For the text-containing cell, return its midpoint in [X, Y] coordinate format. 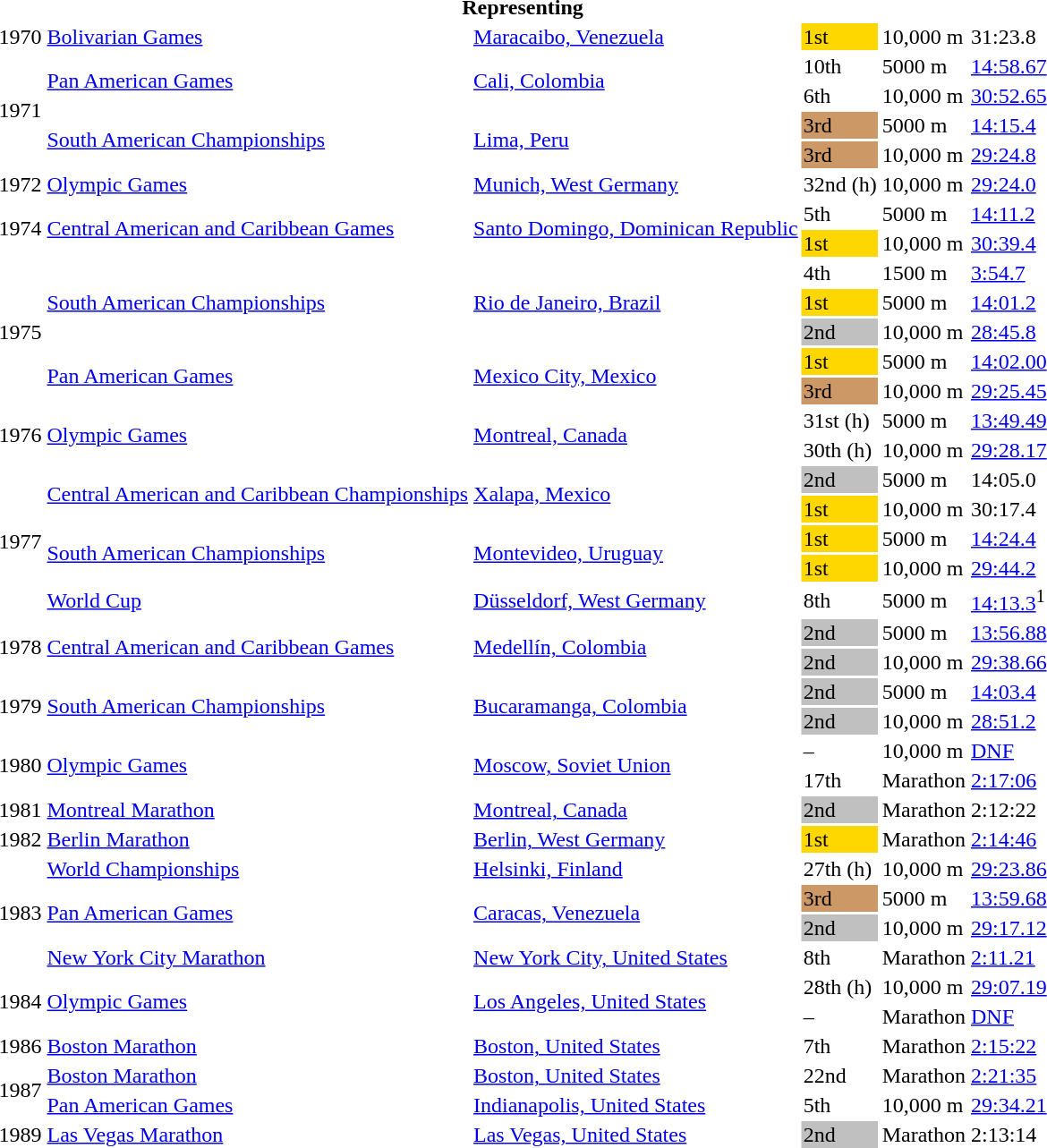
Düsseldorf, West Germany [636, 600]
31st (h) [839, 421]
Central American and Caribbean Championships [258, 494]
Cali, Colombia [636, 81]
6th [839, 96]
10th [839, 66]
New York City, United States [636, 957]
Bucaramanga, Colombia [636, 707]
Santo Domingo, Dominican Republic [636, 229]
4th [839, 273]
Rio de Janeiro, Brazil [636, 302]
Berlin Marathon [258, 839]
7th [839, 1046]
1500 m [924, 273]
Montevideo, Uruguay [636, 553]
Montreal Marathon [258, 810]
Munich, West Germany [636, 184]
Maracaibo, Venezuela [636, 37]
World Cup [258, 600]
Berlin, West Germany [636, 839]
28th (h) [839, 987]
Mexico City, Mexico [636, 376]
Moscow, Soviet Union [636, 766]
17th [839, 780]
Lima, Peru [636, 140]
Bolivarian Games [258, 37]
New York City Marathon [258, 957]
Indianapolis, United States [636, 1105]
Medellín, Colombia [636, 648]
32nd (h) [839, 184]
27th (h) [839, 869]
World Championships [258, 869]
22nd [839, 1076]
30th (h) [839, 450]
Caracas, Venezuela [636, 913]
Xalapa, Mexico [636, 494]
Los Angeles, United States [636, 1002]
Las Vegas, United States [636, 1135]
Las Vegas Marathon [258, 1135]
Helsinki, Finland [636, 869]
